From the cell containing the given text, extract its center point as (x, y) coordinate. 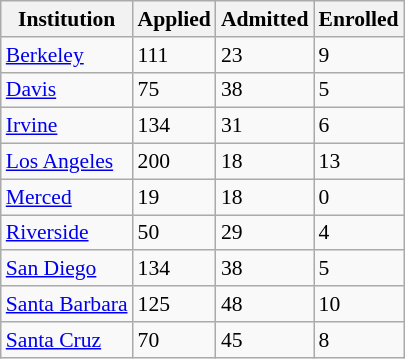
San Diego (67, 269)
Institution (67, 19)
Davis (67, 90)
Los Angeles (67, 162)
10 (359, 304)
4 (359, 233)
Irvine (67, 126)
23 (265, 55)
0 (359, 197)
6 (359, 126)
13 (359, 162)
29 (265, 233)
200 (174, 162)
48 (265, 304)
Santa Cruz (67, 340)
Berkeley (67, 55)
8 (359, 340)
Merced (67, 197)
31 (265, 126)
75 (174, 90)
19 (174, 197)
Santa Barbara (67, 304)
Riverside (67, 233)
50 (174, 233)
45 (265, 340)
Admitted (265, 19)
Applied (174, 19)
Enrolled (359, 19)
111 (174, 55)
125 (174, 304)
9 (359, 55)
70 (174, 340)
